Capture the cell that displays the provided text and extract its [X, Y] central coordinate. 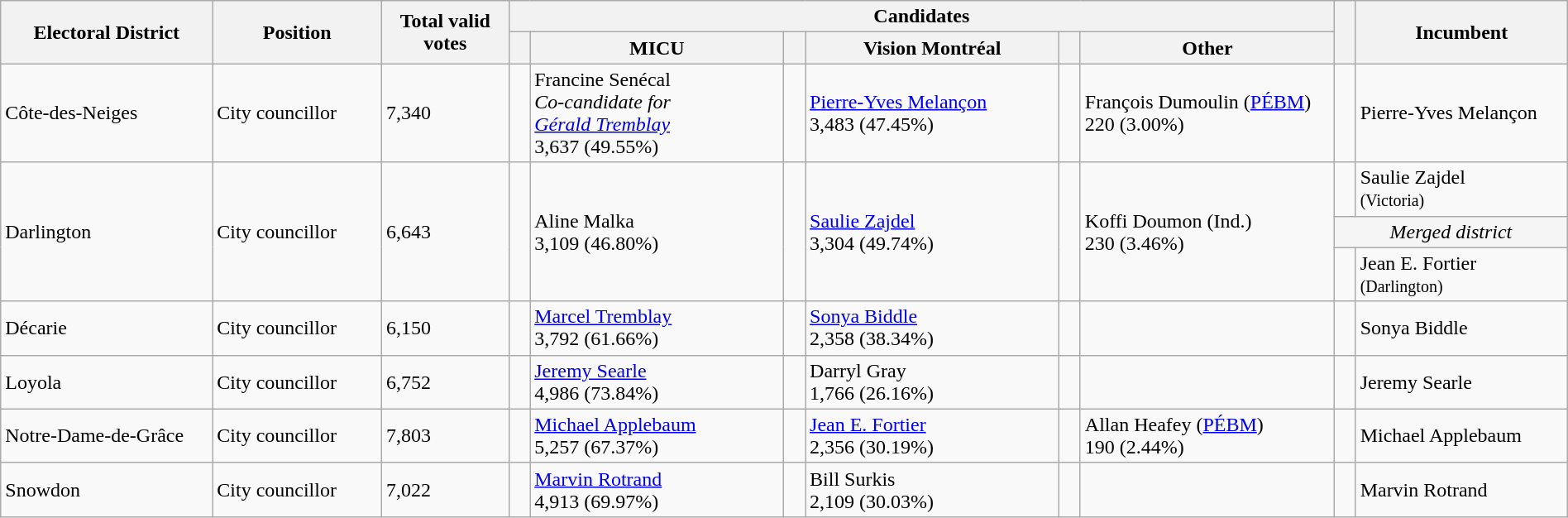
Merged district [1451, 232]
6,752 [446, 382]
Saulie Zajdel(Victoria) [1461, 189]
7,022 [446, 490]
Position [298, 32]
Bill Surkis2,109 (30.03%) [933, 490]
Allan Heafey (PÉBM)190 (2.44%) [1207, 435]
Jeremy Searle [1461, 382]
6,150 [446, 328]
Koffi Doumon (Ind.)230 (3.46%) [1207, 232]
7,340 [446, 113]
Marvin Rotrand4,913 (69.97%) [657, 490]
Candidates [921, 17]
Snowdon [107, 490]
Francine SenécalCo-candidate forGérald Tremblay3,637 (49.55%) [657, 113]
Marvin Rotrand [1461, 490]
Décarie [107, 328]
6,643 [446, 232]
Sonya Biddle [1461, 328]
Côte-des-Neiges [107, 113]
Sonya Biddle2,358 (38.34%) [933, 328]
Incumbent [1461, 32]
Electoral District [107, 32]
Darlington [107, 232]
Darryl Gray1,766 (26.16%) [933, 382]
François Dumoulin (PÉBM)220 (3.00%) [1207, 113]
Jean E. Fortier2,356 (30.19%) [933, 435]
Jeremy Searle4,986 (73.84%) [657, 382]
Total valid votes [446, 32]
Aline Malka3,109 (46.80%) [657, 232]
Notre-Dame-de-Grâce [107, 435]
Michael Applebaum5,257 (67.37%) [657, 435]
7,803 [446, 435]
Saulie Zajdel3,304 (49.74%) [933, 232]
Pierre-Yves Melançon3,483 (47.45%) [933, 113]
Marcel Tremblay3,792 (61.66%) [657, 328]
Loyola [107, 382]
MICU [657, 48]
Pierre-Yves Melançon [1461, 113]
Michael Applebaum [1461, 435]
Other [1207, 48]
Jean E. Fortier(Darlington) [1461, 275]
Vision Montréal [933, 48]
